Locate the cell with the specified text and output its (X, Y) center coordinate. 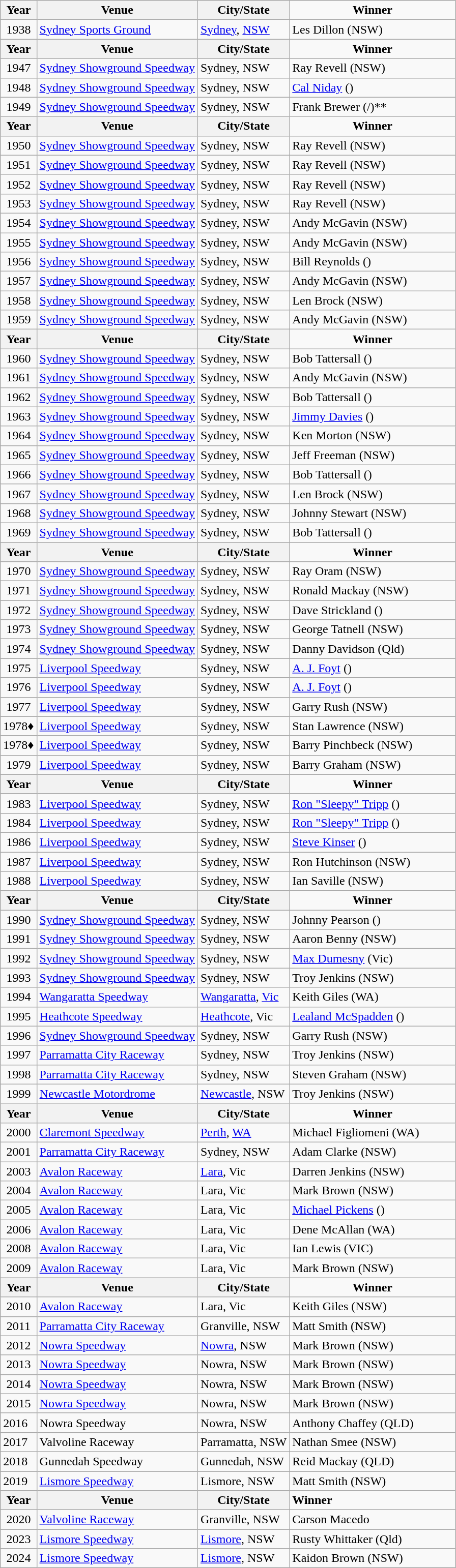
Sydney Sports Ground (117, 29)
1950 (18, 145)
2008 (18, 1249)
Reid Mackay (QLD) (373, 1461)
Adam Clarke (NSW) (373, 1152)
Ken Morton (NSW) (373, 436)
2018 (18, 1461)
2020 (18, 1520)
Newcastle, NSW (243, 1094)
1988 (18, 881)
Dave Strickland () (373, 610)
Gunnedah Speedway (117, 1461)
Anthony Chaffey (QLD) (373, 1423)
Gunnedah, NSW (243, 1461)
Ian Saville (NSW) (373, 881)
2014 (18, 1384)
1964 (18, 436)
Danny Davidson (Qld) (373, 649)
Jimmy Davies () (373, 416)
1956 (18, 262)
1938 (18, 29)
1976 (18, 687)
1977 (18, 707)
1970 (18, 571)
Aaron Benny (NSW) (373, 939)
Heathcote, Vic (243, 1016)
2015 (18, 1403)
1958 (18, 300)
Rusty Whittaker (Qld) (373, 1539)
Wangaratta Speedway (117, 997)
Wangaratta, Vic (243, 997)
Frank Brewer (/)** (373, 107)
2024 (18, 1558)
Ron Hutchinson (NSW) (373, 862)
1996 (18, 1036)
2004 (18, 1191)
Cal Niday () (373, 87)
1972 (18, 610)
1949 (18, 107)
1962 (18, 397)
1973 (18, 629)
1995 (18, 1016)
Bill Reynolds () (373, 262)
1947 (18, 68)
Kaidon Brown (NSW) (373, 1558)
1968 (18, 513)
1960 (18, 358)
2001 (18, 1152)
1965 (18, 455)
Johnny Stewart (NSW) (373, 513)
Newcastle Motordrome (117, 1094)
1971 (18, 591)
1961 (18, 378)
Jeff Freeman (NSW) (373, 455)
Ray Oram (NSW) (373, 571)
1992 (18, 958)
Ronald Mackay (NSW) (373, 591)
Stan Lawrence (NSW) (373, 726)
Lealand McSpadden () (373, 1016)
Perth, WA (243, 1132)
1955 (18, 243)
Heathcote Speedway (117, 1016)
1967 (18, 494)
1974 (18, 649)
1959 (18, 320)
1975 (18, 668)
2005 (18, 1210)
Barry Graham (NSW) (373, 765)
1948 (18, 87)
Steven Graham (NSW) (373, 1074)
2016 (18, 1423)
1994 (18, 997)
1993 (18, 978)
1953 (18, 203)
2006 (18, 1229)
1997 (18, 1055)
1963 (18, 416)
1999 (18, 1094)
1957 (18, 281)
Darren Jenkins (NSW) (373, 1171)
Claremont Speedway (117, 1132)
2009 (18, 1268)
Parramatta, NSW (243, 1442)
Michael Pickens () (373, 1210)
1951 (18, 165)
Carson Macedo (373, 1520)
2019 (18, 1481)
1990 (18, 920)
1984 (18, 823)
Steve Kinser () (373, 842)
Barry Pinchbeck (NSW) (373, 745)
Michael Figliomeni (WA) (373, 1132)
Keith Giles (NSW) (373, 1307)
Nathan Smee (NSW) (373, 1442)
1987 (18, 862)
2003 (18, 1171)
1952 (18, 184)
2023 (18, 1539)
2011 (18, 1326)
1986 (18, 842)
1969 (18, 532)
Ian Lewis (VIC) (373, 1249)
Johnny Pearson () (373, 920)
2017 (18, 1442)
1954 (18, 223)
1983 (18, 803)
1998 (18, 1074)
George Tatnell (NSW) (373, 629)
2013 (18, 1365)
2000 (18, 1132)
1966 (18, 474)
Dene McAllan (WA) (373, 1229)
Max Dumesny (Vic) (373, 958)
2010 (18, 1307)
Keith Giles (WA) (373, 997)
Les Dillon (NSW) (373, 29)
2012 (18, 1345)
1979 (18, 765)
1991 (18, 939)
